Identify which cell holds the provided text, then report its [x, y] central coordinate. 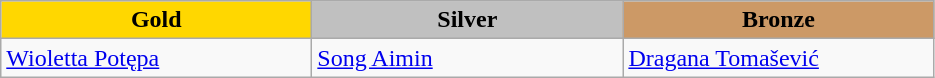
Dragana Tomašević [778, 58]
Silver [468, 20]
Song Aimin [468, 58]
Gold [156, 20]
Bronze [778, 20]
Wioletta Potępa [156, 58]
